For the text-containing cell, return its midpoint in [X, Y] coordinate format. 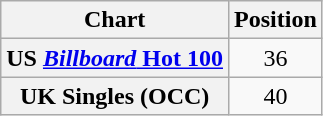
Position [276, 20]
40 [276, 96]
Chart [115, 20]
UK Singles (OCC) [115, 96]
US Billboard Hot 100 [115, 58]
36 [276, 58]
